Search for the cell housing the specified text and yield its [x, y] center coordinate. 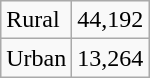
Urban [36, 58]
13,264 [110, 58]
44,192 [110, 20]
Rural [36, 20]
